Scan for the cell matching the given text and deliver its [X, Y] coordinate at center. 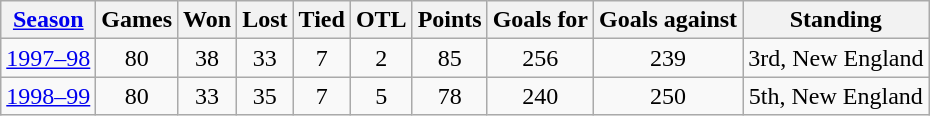
256 [540, 58]
1997–98 [48, 58]
Season [48, 20]
2 [381, 58]
Goals for [540, 20]
Games [137, 20]
240 [540, 96]
5 [381, 96]
3rd, New England [836, 58]
OTL [381, 20]
Won [208, 20]
38 [208, 58]
Tied [322, 20]
78 [450, 96]
Points [450, 20]
Standing [836, 20]
239 [668, 58]
35 [265, 96]
85 [450, 58]
Goals against [668, 20]
1998–99 [48, 96]
5th, New England [836, 96]
250 [668, 96]
Lost [265, 20]
